Output the [x, y] coordinate of the center of the cell containing the given text.  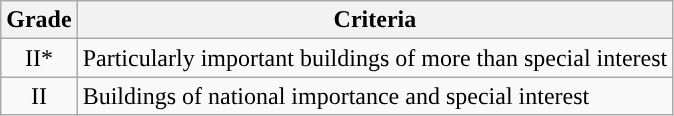
Buildings of national importance and special interest [375, 96]
Particularly important buildings of more than special interest [375, 58]
II* [39, 58]
Criteria [375, 20]
II [39, 96]
Grade [39, 20]
